From the cell containing the given text, extract its center point as [X, Y] coordinate. 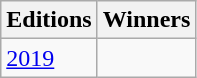
Winners [146, 20]
Editions [49, 20]
2019 [49, 58]
